From the cell containing the given text, extract its center point as [x, y] coordinate. 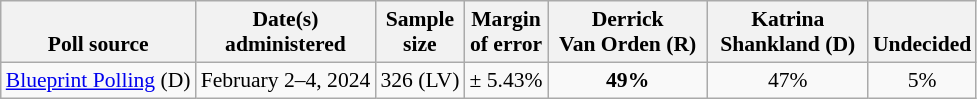
47% [788, 80]
Marginof error [506, 32]
Date(s)administered [286, 32]
DerrickVan Orden (R) [628, 32]
Undecided [922, 32]
5% [922, 80]
Blueprint Polling (D) [98, 80]
± 5.43% [506, 80]
49% [628, 80]
February 2–4, 2024 [286, 80]
KatrinaShankland (D) [788, 32]
Poll source [98, 32]
Samplesize [420, 32]
326 (LV) [420, 80]
